Pinpoint the cell where the given text exists, returning its [X, Y] midpoint coordinate. 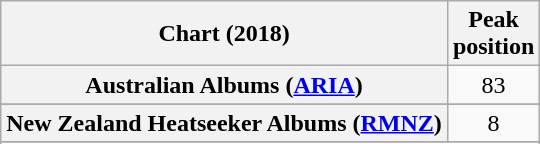
New Zealand Heatseeker Albums (RMNZ) [224, 123]
Chart (2018) [224, 34]
8 [493, 123]
Australian Albums (ARIA) [224, 85]
Peak position [493, 34]
83 [493, 85]
